Return the (X, Y) coordinate for the center point of the cell that contains the specified text.  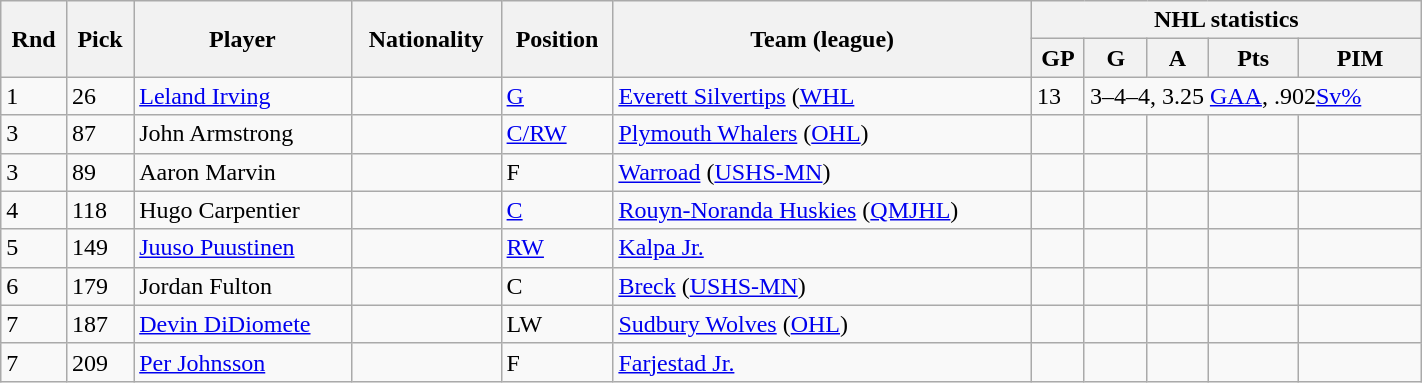
A (1177, 58)
Jordan Fulton (242, 286)
Warroad (USHS-MN) (822, 172)
Player (242, 39)
Farjestad Jr. (822, 362)
26 (100, 96)
Position (557, 39)
PIM (1360, 58)
1 (34, 96)
179 (100, 286)
87 (100, 134)
Everett Silvertips (WHL (822, 96)
Plymouth Whalers (OHL) (822, 134)
89 (100, 172)
209 (100, 362)
Team (league) (822, 39)
C/RW (557, 134)
6 (34, 286)
Per Johnsson (242, 362)
4 (34, 210)
Leland Irving (242, 96)
118 (100, 210)
Nationality (426, 39)
149 (100, 248)
LW (557, 324)
3–4–4, 3.25 GAA, .902Sv% (1252, 96)
13 (1058, 96)
Aaron Marvin (242, 172)
GP (1058, 58)
Sudbury Wolves (OHL) (822, 324)
187 (100, 324)
Hugo Carpentier (242, 210)
NHL statistics (1226, 20)
Juuso Puustinen (242, 248)
Rnd (34, 39)
Devin DiDiomete (242, 324)
RW (557, 248)
5 (34, 248)
Pts (1254, 58)
Kalpa Jr. (822, 248)
John Armstrong (242, 134)
Rouyn-Noranda Huskies (QMJHL) (822, 210)
Breck (USHS-MN) (822, 286)
Pick (100, 39)
